Output the (x, y) coordinate of the center of the cell containing the given text.  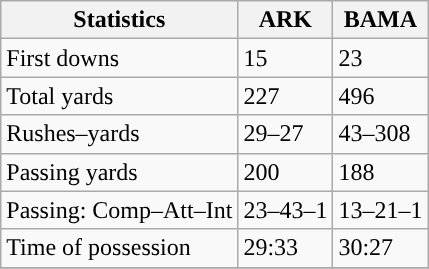
43–308 (380, 134)
Time of possession (120, 248)
Passing yards (120, 172)
227 (286, 96)
BAMA (380, 20)
ARK (286, 20)
29–27 (286, 134)
496 (380, 96)
First downs (120, 58)
15 (286, 58)
Total yards (120, 96)
200 (286, 172)
Statistics (120, 20)
29:33 (286, 248)
Passing: Comp–Att–Int (120, 210)
13–21–1 (380, 210)
Rushes–yards (120, 134)
188 (380, 172)
23 (380, 58)
23–43–1 (286, 210)
30:27 (380, 248)
